Capture the cell that displays the provided text and extract its [x, y] central coordinate. 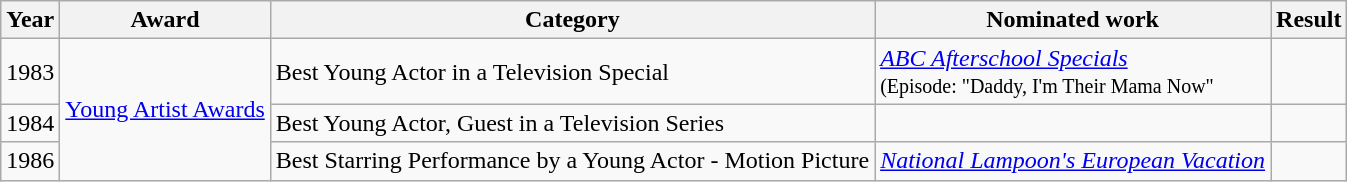
Result [1309, 20]
1983 [30, 72]
Best Starring Performance by a Young Actor - Motion Picture [572, 161]
Best Young Actor in a Television Special [572, 72]
National Lampoon's European Vacation [1073, 161]
Category [572, 20]
Year [30, 20]
Young Artist Awards [165, 110]
Award [165, 20]
Nominated work [1073, 20]
Best Young Actor, Guest in a Television Series [572, 123]
1986 [30, 161]
ABC Afterschool Specials(Episode: "Daddy, I'm Their Mama Now" [1073, 72]
1984 [30, 123]
